Determine the (X, Y) coordinate at the center of the cell enclosing the given text.  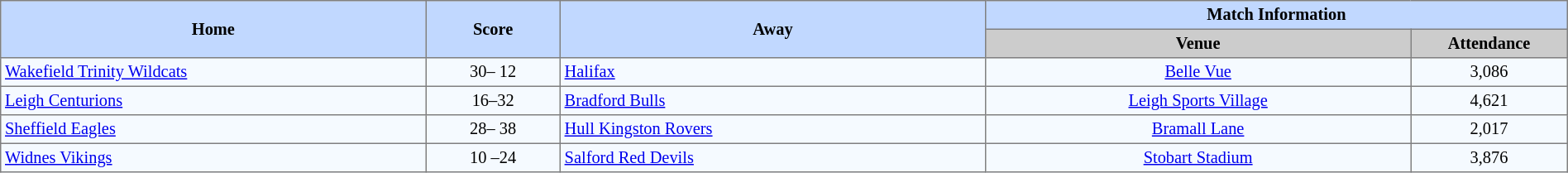
16–32 (493, 100)
Match Information (1277, 15)
Bramall Lane (1198, 129)
Leigh Sports Village (1198, 100)
4,621 (1489, 100)
3,876 (1489, 157)
Wakefield Trinity Wildcats (213, 72)
Bradford Bulls (772, 100)
30– 12 (493, 72)
10 –24 (493, 157)
Leigh Centurions (213, 100)
28– 38 (493, 129)
Score (493, 30)
Hull Kingston Rovers (772, 129)
3,086 (1489, 72)
Stobart Stadium (1198, 157)
Widnes Vikings (213, 157)
Venue (1198, 43)
Away (772, 30)
Sheffield Eagles (213, 129)
Belle Vue (1198, 72)
Attendance (1489, 43)
Salford Red Devils (772, 157)
Halifax (772, 72)
2,017 (1489, 129)
Home (213, 30)
